Pinpoint the cell where the given text exists, returning its [X, Y] midpoint coordinate. 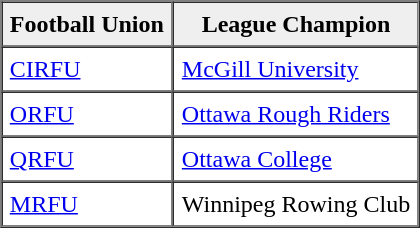
Ottawa Rough Riders [296, 114]
McGill University [296, 68]
CIRFU [87, 68]
QRFU [87, 158]
League Champion [296, 24]
Football Union [87, 24]
Winnipeg Rowing Club [296, 204]
Ottawa College [296, 158]
ORFU [87, 114]
MRFU [87, 204]
